Return [X, Y] of the center of cell containing provided text 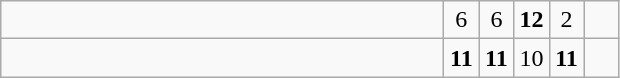
12 [532, 20]
2 [566, 20]
10 [532, 58]
